Find where the given text appears and provide that cell's center as (X, Y) coordinate. 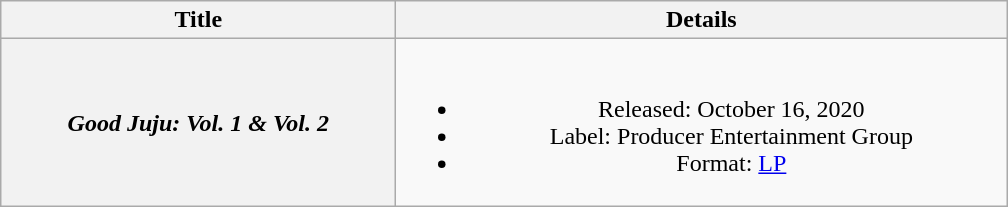
Details (702, 20)
Released: October 16, 2020Label: Producer Entertainment GroupFormat: LP (702, 122)
Good Juju: Vol. 1 & Vol. 2 (198, 122)
Title (198, 20)
